Determine the (X, Y) coordinate at the center of the cell enclosing the given text.  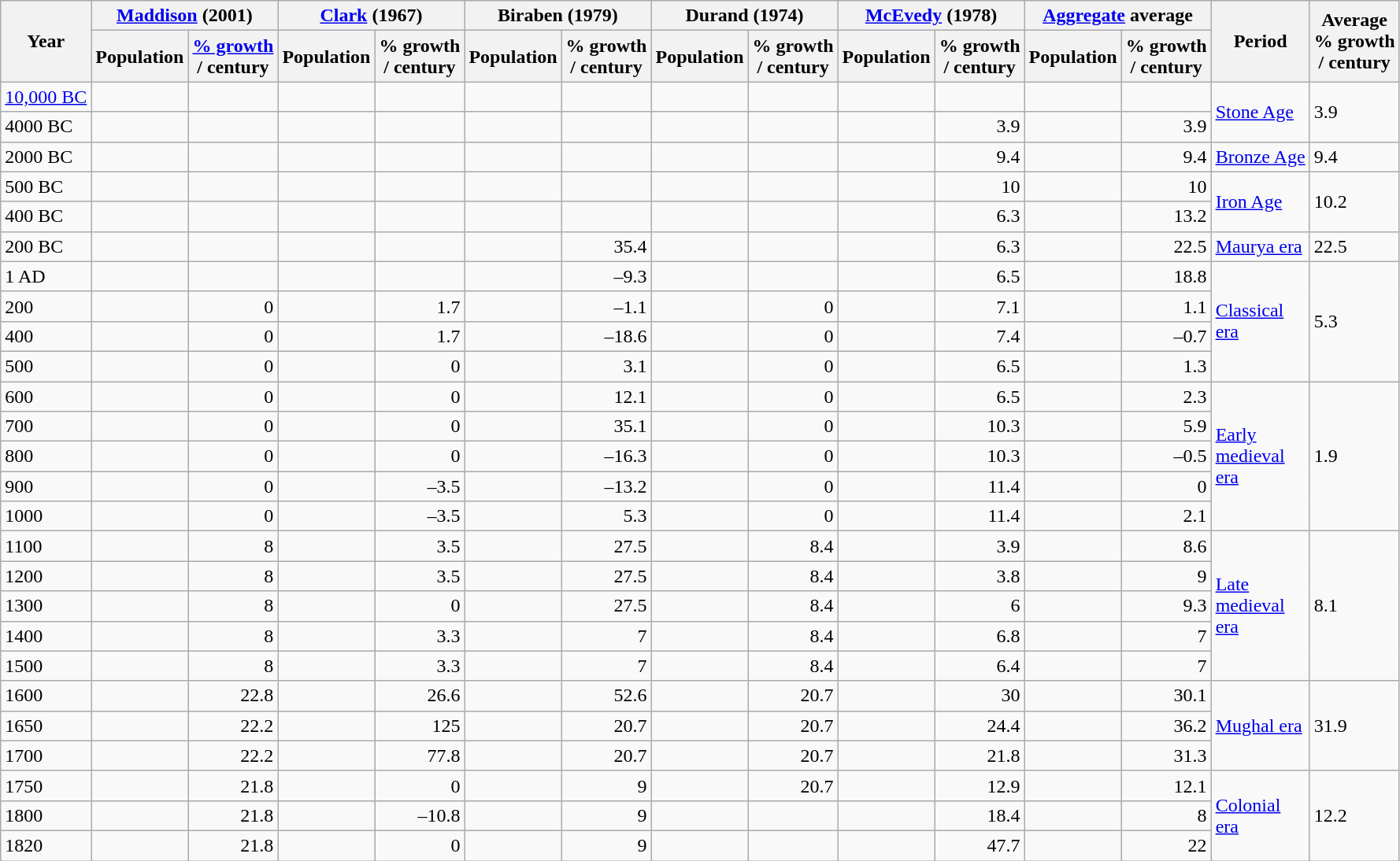
2.3 (1166, 396)
52.6 (606, 696)
1.9 (1354, 456)
1.1 (1166, 306)
22 (1166, 845)
Mughal era (1260, 726)
4000 BC (46, 127)
2000 BC (46, 157)
7.1 (980, 306)
Iron Age (1260, 201)
Aggregate average (1118, 16)
1200 (46, 576)
–9.3 (606, 276)
400 (46, 336)
Late medieval era (1260, 606)
2.1 (1166, 516)
47.7 (980, 845)
3.1 (606, 366)
6.8 (980, 636)
Period (1260, 41)
Maurya era (1260, 246)
200 (46, 306)
McEvedy (1978) (931, 16)
18.8 (1166, 276)
500 (46, 366)
30 (980, 696)
–16.3 (606, 456)
–18.6 (606, 336)
35.1 (606, 427)
–0.5 (1166, 456)
800 (46, 456)
1000 (46, 516)
1.3 (1166, 366)
Maddison (2001) (184, 16)
Biraben (1979) (557, 16)
900 (46, 486)
10,000 BC (46, 97)
7.4 (980, 336)
–13.2 (606, 486)
Classical era (1260, 321)
6 (980, 606)
8.6 (1166, 546)
31.9 (1354, 726)
13.2 (1166, 216)
22.8 (233, 696)
18.4 (980, 815)
1300 (46, 606)
31.3 (1166, 756)
Year (46, 41)
Early medieval era (1260, 456)
1800 (46, 815)
–1.1 (606, 306)
36.2 (1166, 726)
35.4 (606, 246)
Clark (1967) (372, 16)
1600 (46, 696)
1400 (46, 636)
Average % growth / century (1354, 41)
Stone Age (1260, 112)
1500 (46, 666)
500 BC (46, 187)
1700 (46, 756)
5.9 (1166, 427)
1100 (46, 546)
Colonial era (1260, 815)
–0.7 (1166, 336)
9.3 (1166, 606)
77.8 (420, 756)
12.2 (1354, 815)
Durand (1974) (745, 16)
30.1 (1166, 696)
125 (420, 726)
6.4 (980, 666)
–10.8 (420, 815)
8.1 (1354, 606)
1750 (46, 785)
1820 (46, 845)
1650 (46, 726)
12.9 (980, 785)
400 BC (46, 216)
700 (46, 427)
24.4 (980, 726)
1 AD (46, 276)
10.2 (1354, 201)
600 (46, 396)
3.8 (980, 576)
26.6 (420, 696)
Bronze Age (1260, 157)
200 BC (46, 246)
